Find where the given text appears and provide that cell's center as (x, y) coordinate. 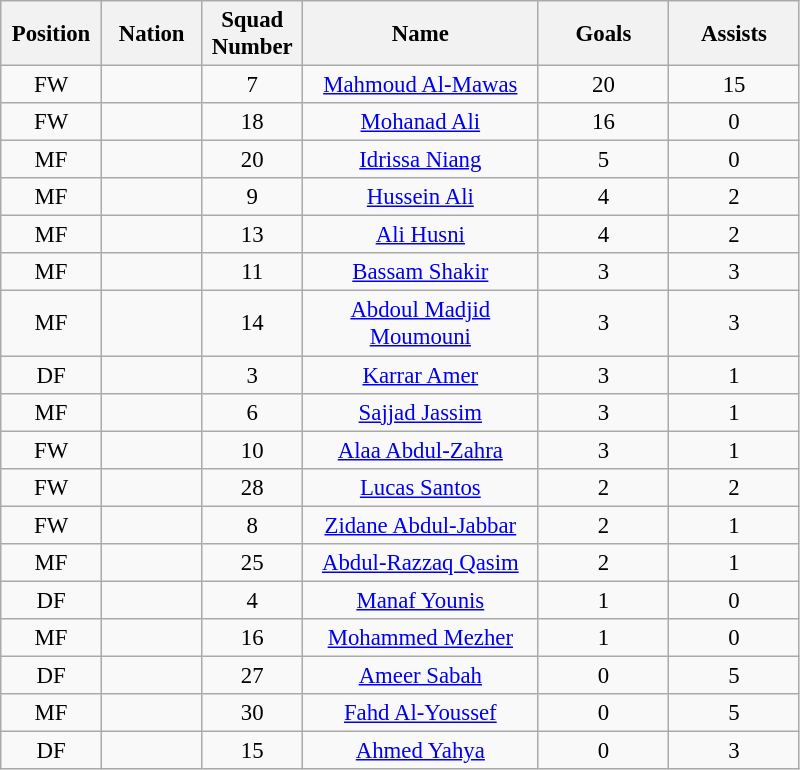
9 (252, 197)
Alaa Abdul-Zahra (421, 450)
7 (252, 85)
Bassam Shakir (421, 273)
Idrissa Niang (421, 160)
Ameer Sabah (421, 675)
13 (252, 235)
8 (252, 525)
Squad Number (252, 34)
18 (252, 122)
Assists (734, 34)
Zidane Abdul-Jabbar (421, 525)
11 (252, 273)
6 (252, 412)
Mohammed Mezher (421, 638)
10 (252, 450)
Abdul-Razzaq Qasim (421, 563)
Lucas Santos (421, 487)
Fahd Al-Youssef (421, 713)
Abdoul Madjid Moumouni (421, 324)
Position (52, 34)
14 (252, 324)
Mohanad Ali (421, 122)
Goals (604, 34)
Hussein Ali (421, 197)
27 (252, 675)
25 (252, 563)
Nation (152, 34)
Manaf Younis (421, 600)
28 (252, 487)
Karrar Amer (421, 375)
30 (252, 713)
Name (421, 34)
Mahmoud Al-Mawas (421, 85)
Ali Husni (421, 235)
Sajjad Jassim (421, 412)
Ahmed Yahya (421, 751)
